Identify which cell holds the provided text, then report its [X, Y] central coordinate. 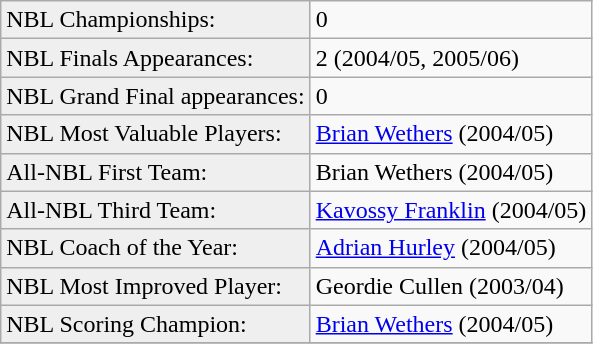
2 (2004/05, 2005/06) [451, 58]
Adrian Hurley (2004/05) [451, 248]
NBL Coach of the Year: [156, 248]
NBL Most Improved Player: [156, 286]
All-NBL Third Team: [156, 210]
NBL Finals Appearances: [156, 58]
NBL Championships: [156, 20]
NBL Scoring Champion: [156, 324]
All-NBL First Team: [156, 172]
NBL Most Valuable Players: [156, 134]
NBL Grand Final appearances: [156, 96]
Kavossy Franklin (2004/05) [451, 210]
Geordie Cullen (2003/04) [451, 286]
